Find where the given text appears and provide that cell's center as [x, y] coordinate. 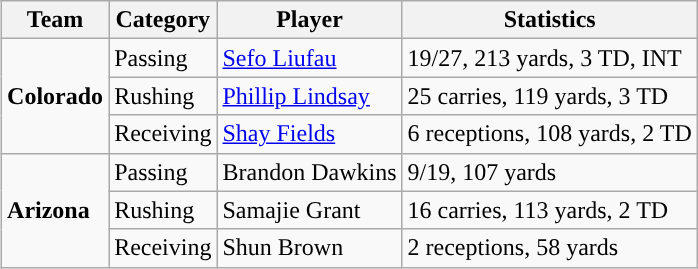
16 carries, 113 yards, 2 TD [550, 210]
Category [163, 20]
Phillip Lindsay [310, 96]
6 receptions, 108 yards, 2 TD [550, 134]
Colorado [56, 96]
25 carries, 119 yards, 3 TD [550, 96]
Sefo Liufau [310, 58]
2 receptions, 58 yards [550, 248]
Arizona [56, 210]
Team [56, 20]
Samajie Grant [310, 210]
Player [310, 20]
Shun Brown [310, 248]
Shay Fields [310, 134]
Statistics [550, 20]
19/27, 213 yards, 3 TD, INT [550, 58]
Brandon Dawkins [310, 172]
9/19, 107 yards [550, 172]
